Capture the cell that displays the provided text and extract its [x, y] central coordinate. 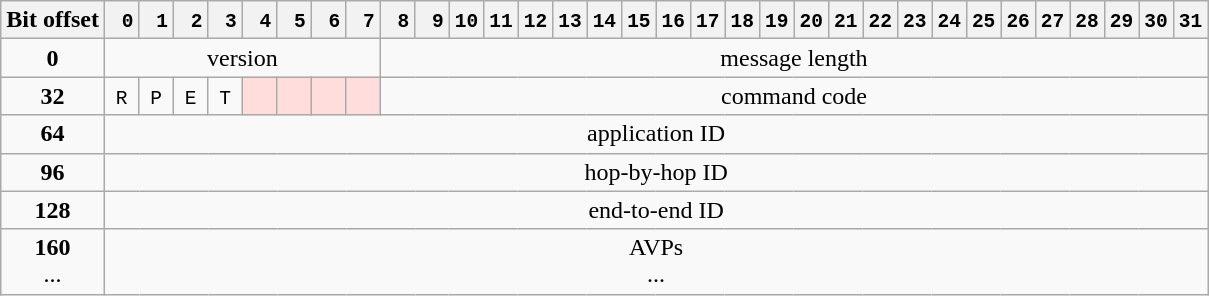
96 [53, 172]
32 [53, 96]
13 [570, 20]
19 [777, 20]
3 [225, 20]
6 [328, 20]
message length [794, 58]
R [121, 96]
4 [259, 20]
application ID [656, 134]
31 [1190, 20]
18 [742, 20]
2 [190, 20]
command code [794, 96]
version [242, 58]
28 [1087, 20]
P [156, 96]
160... [53, 262]
AVPs... [656, 262]
128 [53, 210]
26 [1018, 20]
E [190, 96]
1 [156, 20]
17 [708, 20]
end-to-end ID [656, 210]
16 [673, 20]
14 [604, 20]
22 [880, 20]
21 [845, 20]
hop-by-hop ID [656, 172]
T [225, 96]
25 [983, 20]
Bit offset [53, 20]
10 [466, 20]
9 [432, 20]
64 [53, 134]
8 [397, 20]
24 [949, 20]
15 [639, 20]
12 [535, 20]
5 [294, 20]
7 [363, 20]
29 [1121, 20]
30 [1156, 20]
23 [914, 20]
11 [501, 20]
20 [811, 20]
27 [1052, 20]
